Search for the cell housing the specified text and yield its (x, y) center coordinate. 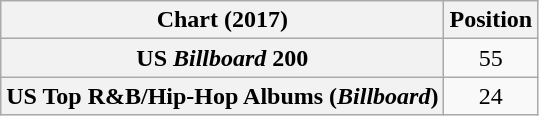
Position (491, 20)
US Billboard 200 (222, 58)
US Top R&B/Hip-Hop Albums (Billboard) (222, 96)
55 (491, 58)
24 (491, 96)
Chart (2017) (222, 20)
